Detect which cell encompasses the target text, then output its [x, y] center coordinate. 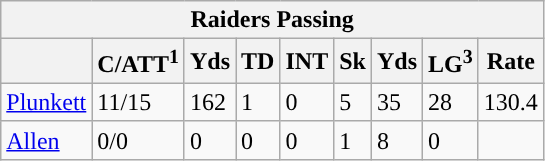
TD [258, 62]
28 [451, 102]
11/15 [138, 102]
Plunkett [46, 102]
C/ATT1 [138, 62]
0/0 [138, 140]
Raiders Passing [272, 20]
Allen [46, 140]
INT [307, 62]
130.4 [510, 102]
162 [210, 102]
LG3 [451, 62]
35 [396, 102]
Sk [353, 62]
Rate [510, 62]
5 [353, 102]
8 [396, 140]
